Output the [X, Y] coordinate of the center of the cell containing the given text.  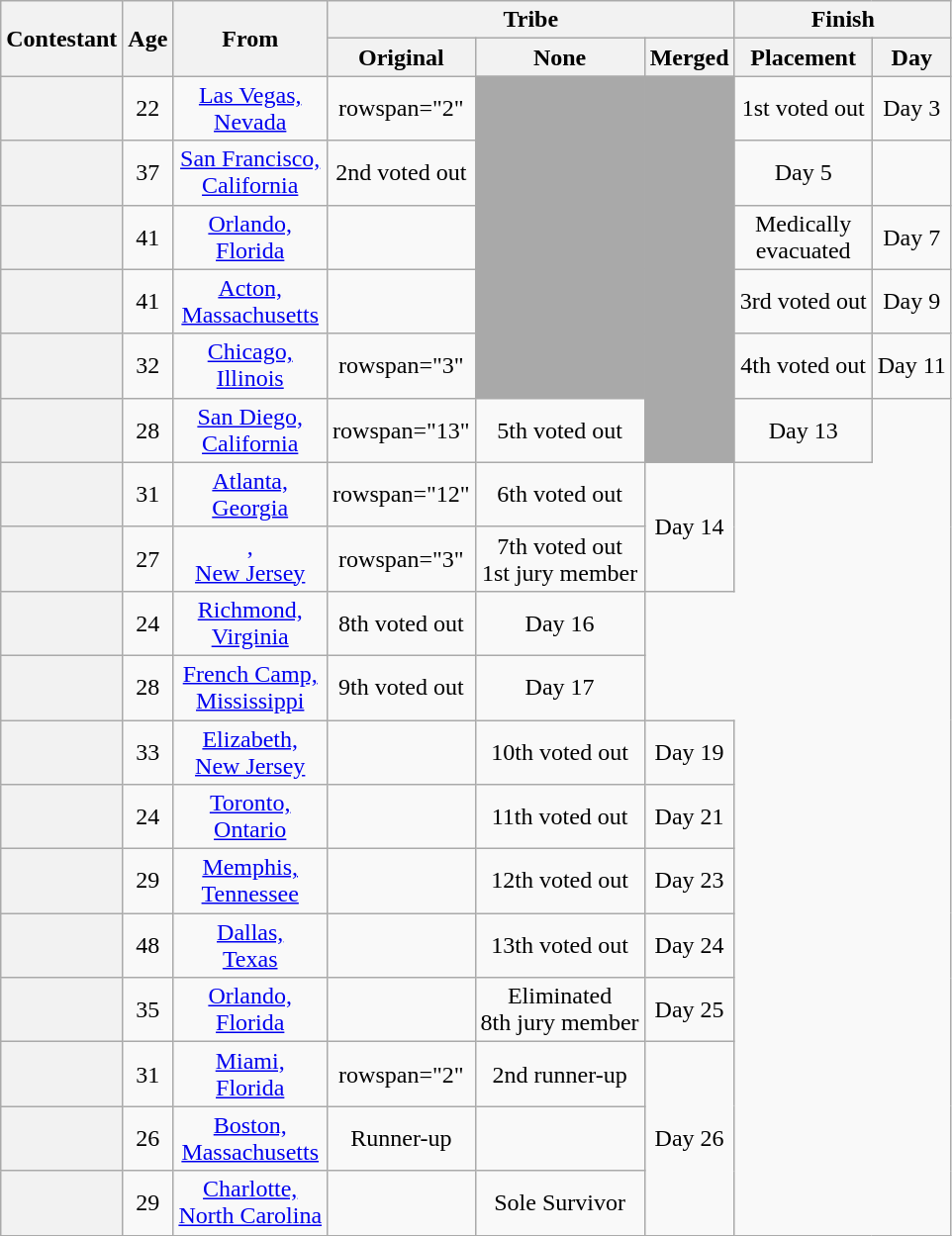
13th voted out [560, 946]
Dallas,Texas [250, 946]
32 [148, 366]
48 [148, 946]
Memphis,Tennessee [250, 881]
Day 5 [804, 172]
33 [148, 752]
Chicago,Illinois [250, 366]
Day 9 [911, 301]
Day 14 [689, 526]
1st voted out [804, 109]
Day 26 [689, 1138]
2nd runner-up [560, 1075]
Acton,Massachusetts [250, 301]
Age [148, 39]
Charlotte,North Carolina [250, 1203]
5th voted out [560, 429]
Original [402, 57]
9th voted out [402, 687]
Elizabeth,New Jersey [250, 752]
26 [148, 1138]
2nd voted out [402, 172]
Runner-up [402, 1138]
Eliminated8th jury member [560, 1009]
Merged [689, 57]
Tribe [531, 20]
Day 24 [689, 946]
Day 25 [689, 1009]
None [560, 57]
Day 11 [911, 366]
10th voted out [560, 752]
Richmond,Virginia [250, 623]
37 [148, 172]
Contestant [61, 39]
Day [911, 57]
Placement [804, 57]
San Diego,California [250, 429]
Day 17 [560, 687]
4th voted out [804, 366]
7th voted out1st jury member [560, 558]
22 [148, 109]
Day 16 [560, 623]
Sole Survivor [560, 1203]
San Francisco,California [250, 172]
rowspan="12" [402, 495]
6th voted out [560, 495]
rowspan="13" [402, 429]
,New Jersey [250, 558]
French Camp,Mississippi [250, 687]
From [250, 39]
Medicallyevacuated [804, 238]
Finish [843, 20]
3rd voted out [804, 301]
Boston,Massachusetts [250, 1138]
Day 3 [911, 109]
Las Vegas,Nevada [250, 109]
Miami,Florida [250, 1075]
12th voted out [560, 881]
27 [148, 558]
Day 13 [804, 429]
Day 7 [911, 238]
Day 23 [689, 881]
11th voted out [560, 817]
Toronto,Ontario [250, 817]
Atlanta,Georgia [250, 495]
8th voted out [402, 623]
35 [148, 1009]
Day 21 [689, 817]
Day 19 [689, 752]
